Return the [x, y] coordinate for the center point of the cell that contains the specified text.  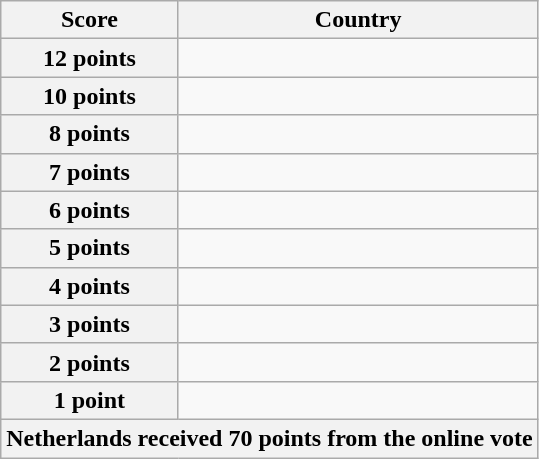
Country [358, 20]
10 points [90, 96]
6 points [90, 210]
1 point [90, 400]
5 points [90, 248]
Score [90, 20]
8 points [90, 134]
12 points [90, 58]
Netherlands received 70 points from the online vote [270, 438]
3 points [90, 324]
7 points [90, 172]
4 points [90, 286]
2 points [90, 362]
